Extract the (X, Y) coordinate from the center of the cell holding the provided text.  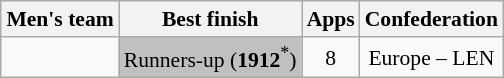
Best finish (210, 19)
Europe – LEN (432, 58)
Men's team (60, 19)
Runners-up (1912*) (210, 58)
8 (331, 58)
Confederation (432, 19)
Apps (331, 19)
